Determine the [x, y] coordinate at the center of the cell enclosing the given text.  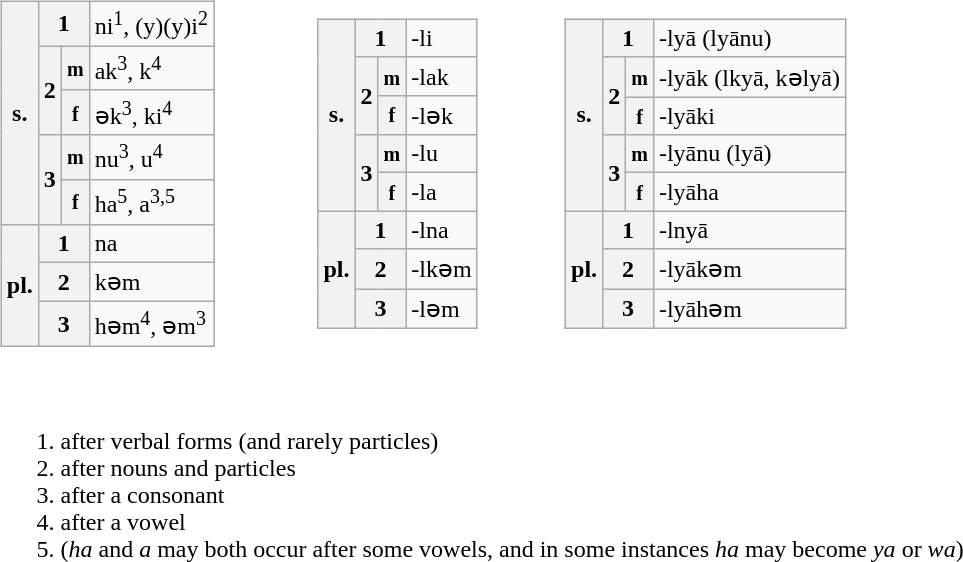
-lyāk (lkyā, kəlyā) [749, 77]
-li [442, 38]
-la [442, 192]
-lna [442, 230]
-lyākəm [749, 269]
ha5, a3,5 [151, 202]
kəm [151, 282]
-lyā (lyānu) [749, 38]
-lnyā [749, 230]
na [151, 243]
nu3, u4 [151, 158]
-lyāhəm [749, 309]
ni1, (y)(y)i2 [151, 24]
-ləm [442, 309]
ək3, ki4 [151, 112]
-lyāki [749, 116]
-lyānu (lyā) [749, 154]
-lu [442, 154]
-lkəm [442, 269]
-lak [442, 76]
-lək [442, 115]
həm4, əm3 [151, 324]
-lyāha [749, 192]
ak3, k4 [151, 68]
